Search for the cell housing the specified text and yield its (x, y) center coordinate. 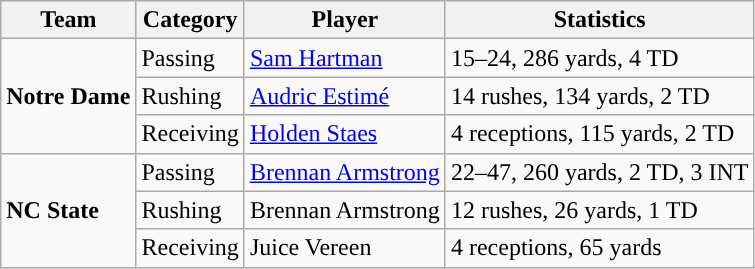
Player (344, 20)
Notre Dame (68, 96)
12 rushes, 26 yards, 1 TD (600, 210)
Audric Estimé (344, 96)
NC State (68, 210)
Statistics (600, 20)
Sam Hartman (344, 58)
Holden Staes (344, 134)
22–47, 260 yards, 2 TD, 3 INT (600, 172)
14 rushes, 134 yards, 2 TD (600, 96)
Category (190, 20)
4 receptions, 65 yards (600, 248)
4 receptions, 115 yards, 2 TD (600, 134)
Juice Vereen (344, 248)
15–24, 286 yards, 4 TD (600, 58)
Team (68, 20)
